Search for the cell housing the specified text and yield its (x, y) center coordinate. 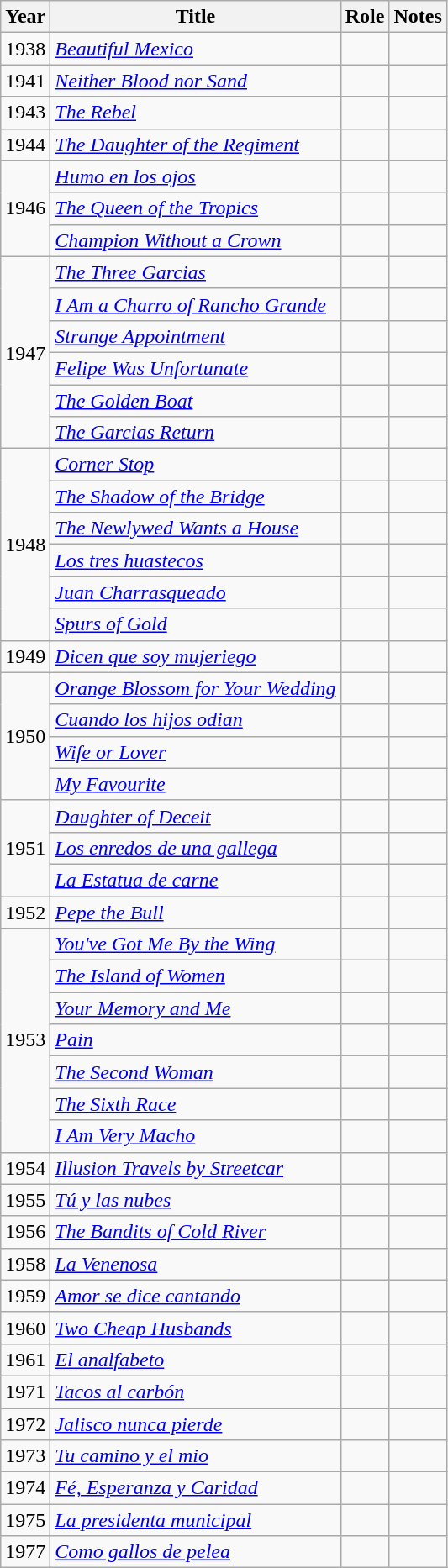
Tacos al carbón (195, 1392)
Two Cheap Husbands (195, 1328)
The Sixth Race (195, 1104)
Juan Charrasqueado (195, 592)
1973 (25, 1456)
La presidenta municipal (195, 1520)
Year (25, 17)
The Three Garcias (195, 272)
The Rebel (195, 113)
The Newlywed Wants a House (195, 529)
La Venenosa (195, 1264)
1952 (25, 912)
Daughter of Deceit (195, 816)
Your Memory and Me (195, 1008)
1959 (25, 1296)
1960 (25, 1328)
Tu camino y el mio (195, 1456)
1971 (25, 1392)
1975 (25, 1520)
The Queen of the Tropics (195, 208)
Wife or Lover (195, 752)
Humo en los ojos (195, 176)
Corner Stop (195, 465)
1977 (25, 1552)
Pepe the Bull (195, 912)
Role (365, 17)
1951 (25, 848)
The Shadow of the Bridge (195, 497)
El analfabeto (195, 1360)
1953 (25, 1040)
Orange Blossom for Your Wedding (195, 688)
1954 (25, 1168)
The Bandits of Cold River (195, 1232)
Strange Appointment (195, 336)
1938 (25, 49)
Cuando los hijos odian (195, 720)
The Golden Boat (195, 401)
Pain (195, 1040)
1947 (25, 352)
Illusion Travels by Streetcar (195, 1168)
I Am Very Macho (195, 1136)
1948 (25, 545)
1955 (25, 1200)
The Garcias Return (195, 433)
1974 (25, 1488)
Beautiful Mexico (195, 49)
1941 (25, 81)
Los tres huastecos (195, 560)
Dicen que soy mujeriego (195, 656)
The Daughter of the Regiment (195, 145)
1961 (25, 1360)
Notes (418, 17)
Tú y las nubes (195, 1200)
La Estatua de carne (195, 880)
1944 (25, 145)
1949 (25, 656)
1972 (25, 1424)
Spurs of Gold (195, 624)
Amor se dice cantando (195, 1296)
Title (195, 17)
1946 (25, 208)
Felipe Was Unfortunate (195, 368)
The Island of Women (195, 976)
Como gallos de pelea (195, 1552)
Jalisco nunca pierde (195, 1424)
Los enredos de una gallega (195, 848)
I Am a Charro of Rancho Grande (195, 304)
1958 (25, 1264)
1950 (25, 736)
You've Got Me By the Wing (195, 944)
Fé, Esperanza y Caridad (195, 1488)
Champion Without a Crown (195, 240)
1956 (25, 1232)
Neither Blood nor Sand (195, 81)
1943 (25, 113)
The Second Woman (195, 1072)
My Favourite (195, 784)
